Identify which cell holds the provided text, then report its (x, y) central coordinate. 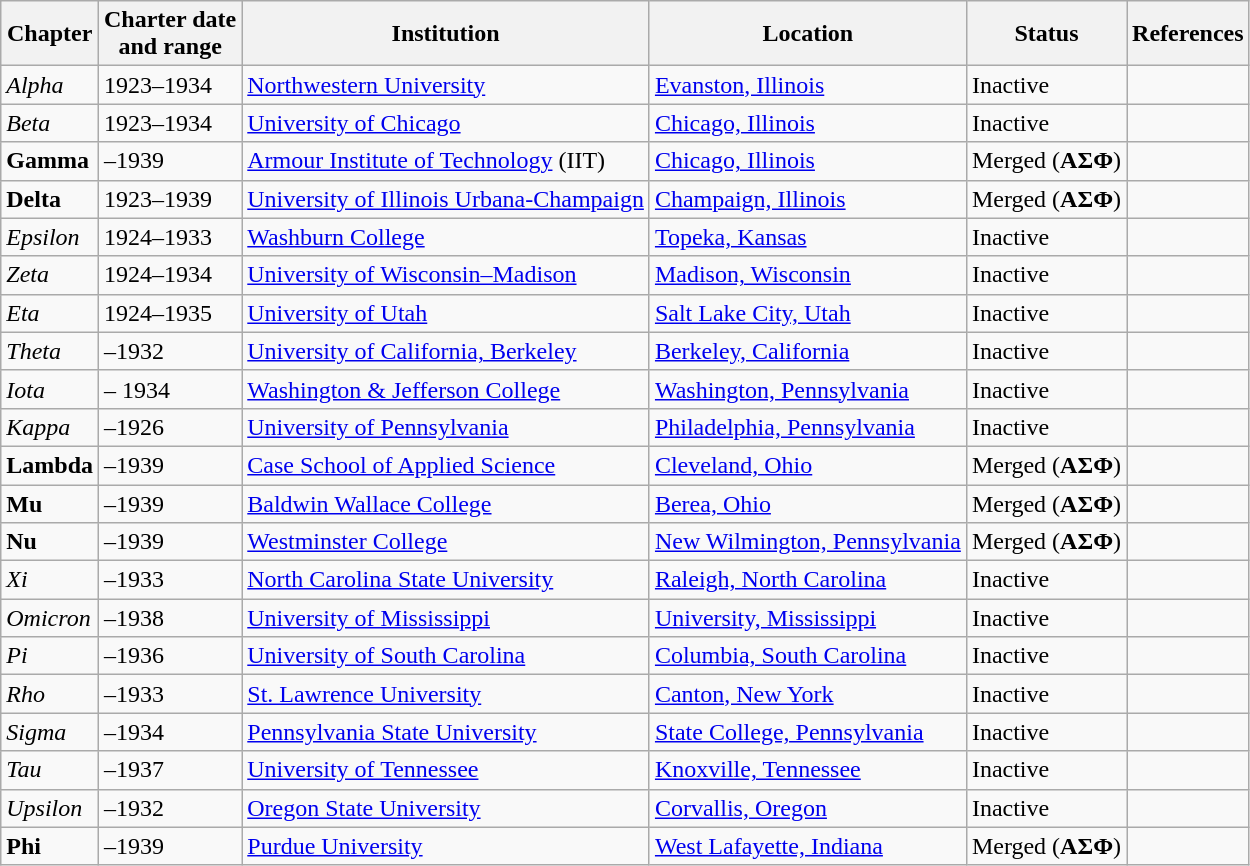
University of Mississippi (446, 618)
Baldwin Wallace College (446, 503)
Beta (50, 123)
Berkeley, California (808, 351)
Xi (50, 580)
1924–1934 (170, 275)
University of Pennsylvania (446, 427)
–1936 (170, 656)
State College, Pennsylvania (808, 732)
Berea, Ohio (808, 503)
University of Illinois Urbana-Champaign (446, 199)
University, Mississippi (808, 618)
1923–1939 (170, 199)
Charter dateand range (170, 34)
Evanston, Illinois (808, 85)
Pi (50, 656)
Sigma (50, 732)
Washington & Jefferson College (446, 389)
Topeka, Kansas (808, 237)
Columbia, South Carolina (808, 656)
Philadelphia, Pennsylvania (808, 427)
University of California, Berkeley (446, 351)
Gamma (50, 161)
Salt Lake City, Utah (808, 313)
Institution (446, 34)
–1937 (170, 770)
Chapter (50, 34)
St. Lawrence University (446, 694)
New Wilmington, Pennsylvania (808, 542)
Armour Institute of Technology (IIT) (446, 161)
Iota (50, 389)
Raleigh, North Carolina (808, 580)
Westminster College (446, 542)
Status (1046, 34)
Canton, New York (808, 694)
Theta (50, 351)
Champaign, Illinois (808, 199)
–1938 (170, 618)
Oregon State University (446, 808)
West Lafayette, Indiana (808, 846)
Alpha (50, 85)
University of Utah (446, 313)
Corvallis, Oregon (808, 808)
Location (808, 34)
Phi (50, 846)
Mu (50, 503)
Pennsylvania State University (446, 732)
Eta (50, 313)
1924–1933 (170, 237)
Northwestern University (446, 85)
1924–1935 (170, 313)
Kappa (50, 427)
North Carolina State University (446, 580)
Upsilon (50, 808)
Lambda (50, 465)
Omicron (50, 618)
University of Tennessee (446, 770)
Knoxville, Tennessee (808, 770)
University of Wisconsin–Madison (446, 275)
Rho (50, 694)
–1926 (170, 427)
Tau (50, 770)
Madison, Wisconsin (808, 275)
Nu (50, 542)
Washburn College (446, 237)
– 1934 (170, 389)
–1934 (170, 732)
Washington, Pennsylvania (808, 389)
Case School of Applied Science (446, 465)
Purdue University (446, 846)
University of South Carolina (446, 656)
Epsilon (50, 237)
Cleveland, Ohio (808, 465)
Delta (50, 199)
References (1188, 34)
Zeta (50, 275)
University of Chicago (446, 123)
